Detect which cell encompasses the target text, then output its [x, y] center coordinate. 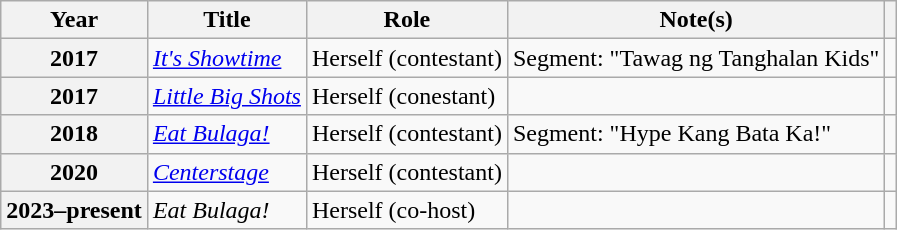
Role [406, 20]
Centerstage [226, 172]
2023–present [74, 210]
It's Showtime [226, 58]
Little Big Shots [226, 96]
Segment: "Hype Kang Bata Ka!" [696, 134]
Herself (co-host) [406, 210]
2020 [74, 172]
Segment: "Tawag ng Tanghalan Kids" [696, 58]
Note(s) [696, 20]
Title [226, 20]
Herself (conestant) [406, 96]
2018 [74, 134]
Year [74, 20]
